Search for the cell housing the specified text and yield its [x, y] center coordinate. 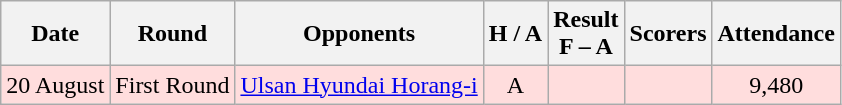
20 August [56, 85]
ResultF – A [586, 34]
First Round [172, 85]
Attendance [776, 34]
Date [56, 34]
Ulsan Hyundai Horang-i [359, 85]
H / A [515, 34]
Opponents [359, 34]
9,480 [776, 85]
A [515, 85]
Round [172, 34]
Scorers [668, 34]
